Extract the (X, Y) coordinate from the center of the cell holding the provided text.  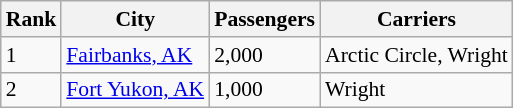
2,000 (264, 55)
City (135, 19)
2 (32, 90)
Wright (416, 90)
Rank (32, 19)
Arctic Circle, Wright (416, 55)
1,000 (264, 90)
1 (32, 55)
Fairbanks, AK (135, 55)
Carriers (416, 19)
Passengers (264, 19)
Fort Yukon, AK (135, 90)
